Determine the (X, Y) coordinate at the center of the cell enclosing the given text.  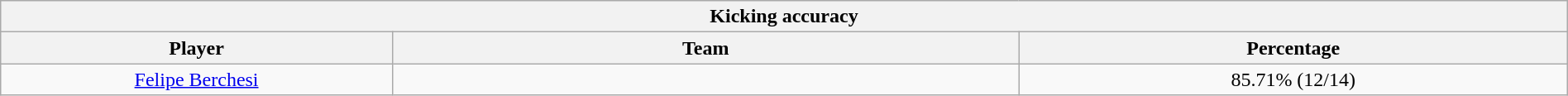
Team (705, 48)
85.71% (12/14) (1293, 79)
Player (197, 48)
Percentage (1293, 48)
Felipe Berchesi (197, 79)
Kicking accuracy (784, 17)
